Return the (X, Y) coordinate for the center point of the cell that contains the specified text.  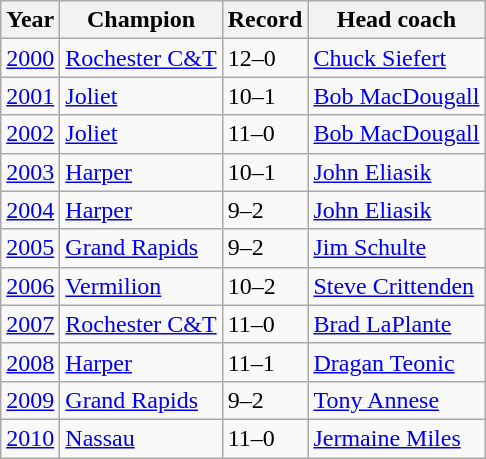
Vermilion (141, 286)
2004 (30, 210)
12–0 (265, 58)
2000 (30, 58)
2002 (30, 134)
2008 (30, 362)
Steve Crittenden (396, 286)
2003 (30, 172)
Jim Schulte (396, 248)
Tony Annese (396, 400)
Dragan Teonic (396, 362)
2009 (30, 400)
Head coach (396, 20)
2001 (30, 96)
Jermaine Miles (396, 438)
2006 (30, 286)
Record (265, 20)
2010 (30, 438)
11–1 (265, 362)
2005 (30, 248)
10–2 (265, 286)
2007 (30, 324)
Nassau (141, 438)
Brad LaPlante (396, 324)
Year (30, 20)
Champion (141, 20)
Chuck Siefert (396, 58)
